Detect which cell encompasses the target text, then output its [x, y] center coordinate. 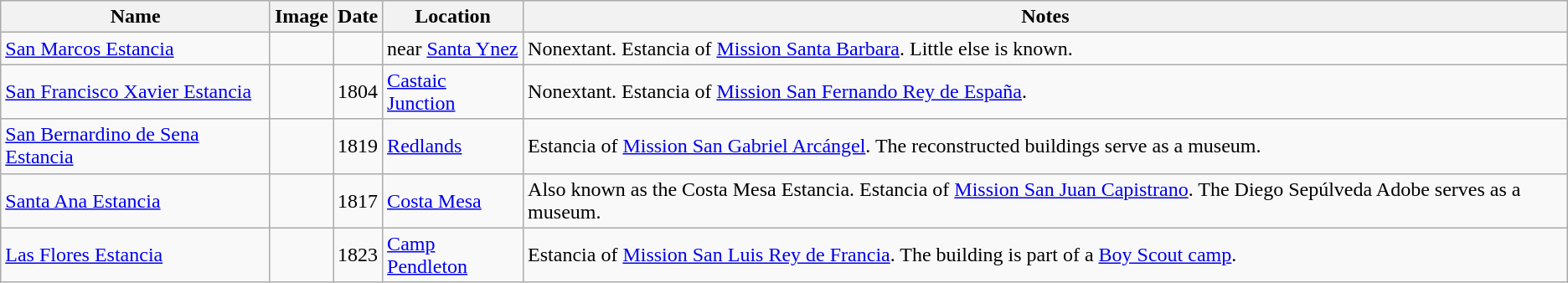
Estancia of Mission San Gabriel Arcángel. The reconstructed buildings serve as a museum. [1045, 146]
Notes [1045, 17]
Image [302, 17]
Costa Mesa [453, 201]
Redlands [453, 146]
1819 [358, 146]
Date [358, 17]
Also known as the Costa Mesa Estancia. Estancia of Mission San Juan Capistrano. The Diego Sepúlveda Adobe serves as a museum. [1045, 201]
near Santa Ynez [453, 49]
Castaic Junction [453, 92]
Santa Ana Estancia [136, 201]
1823 [358, 255]
1804 [358, 92]
Location [453, 17]
Las Flores Estancia [136, 255]
Camp Pendleton [453, 255]
Nonextant. Estancia of Mission San Fernando Rey de España. [1045, 92]
San Marcos Estancia [136, 49]
1817 [358, 201]
San Bernardino de Sena Estancia [136, 146]
Name [136, 17]
Estancia of Mission San Luis Rey de Francia. The building is part of a Boy Scout camp. [1045, 255]
Nonextant. Estancia of Mission Santa Barbara. Little else is known. [1045, 49]
San Francisco Xavier Estancia [136, 92]
